Find where the given text appears and provide that cell's center as (x, y) coordinate. 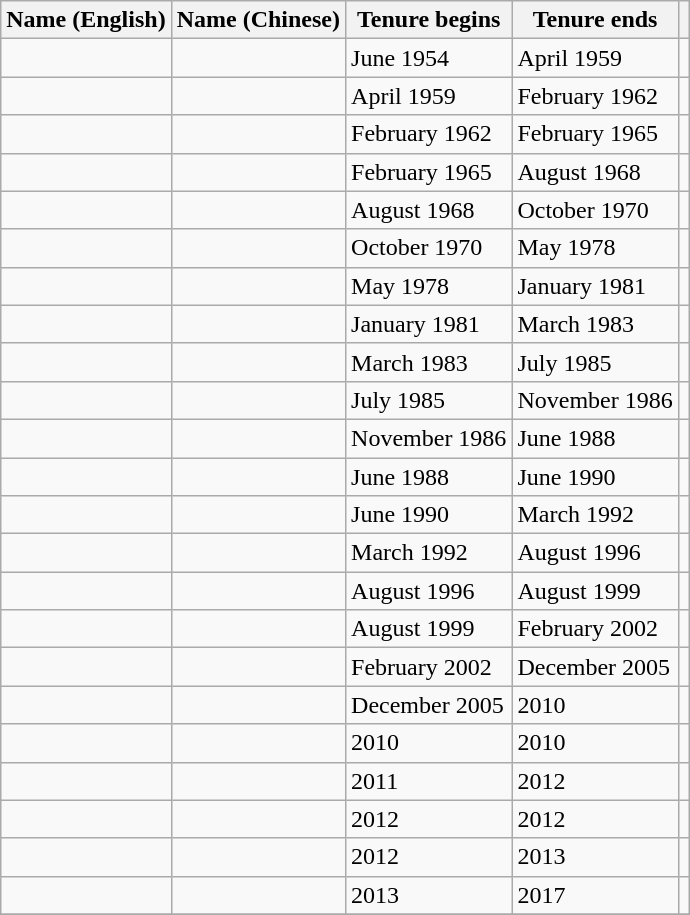
Name (Chinese) (258, 20)
Name (English) (86, 20)
Tenure ends (595, 20)
Tenure begins (429, 20)
June 1954 (429, 58)
2011 (429, 781)
2017 (595, 895)
